Scan for the cell matching the given text and deliver its [X, Y] coordinate at center. 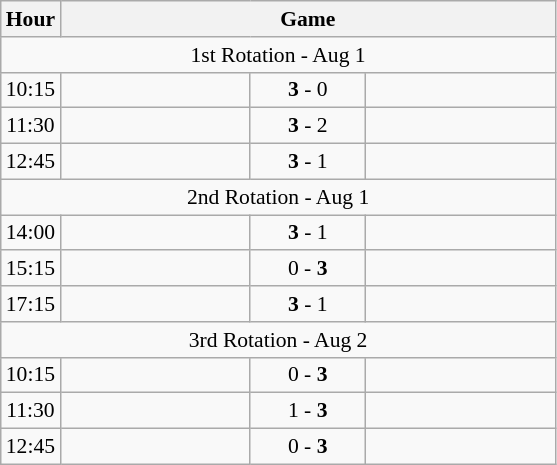
3 - 0 [308, 90]
1 - 3 [308, 411]
Hour [30, 19]
3 - 2 [308, 126]
1st Rotation - Aug 1 [278, 55]
2nd Rotation - Aug 1 [278, 197]
Game [308, 19]
3rd Rotation - Aug 2 [278, 340]
15:15 [30, 269]
14:00 [30, 233]
17:15 [30, 304]
